Scan for the cell matching the given text and deliver its (X, Y) coordinate at center. 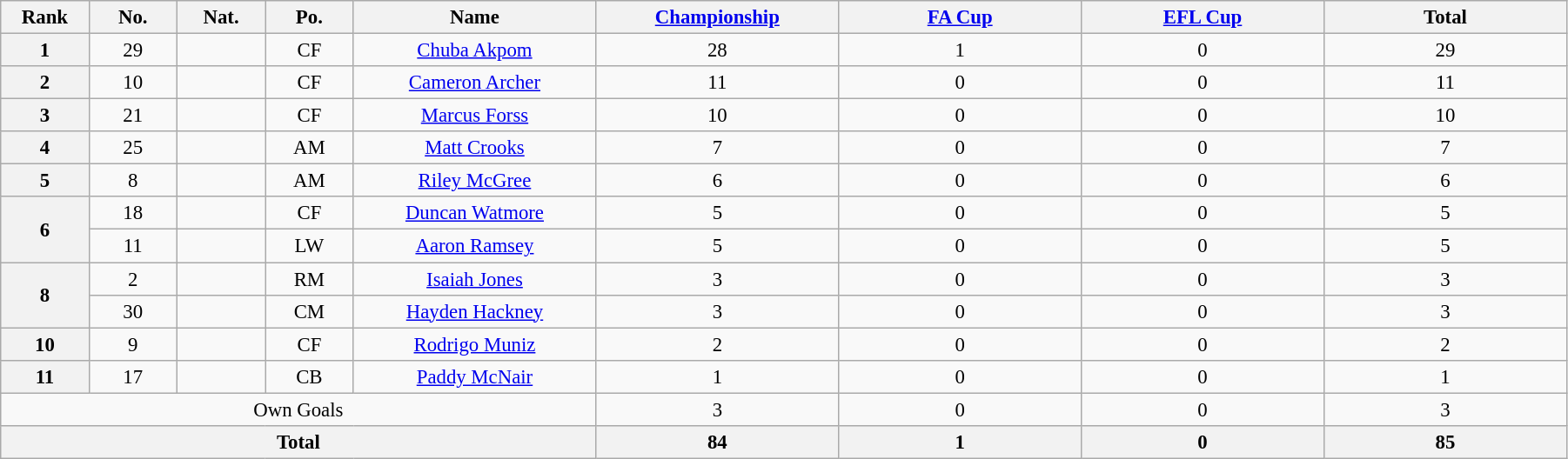
Cameron Archer (475, 83)
Matt Crooks (475, 148)
Po. (310, 17)
85 (1444, 442)
Aaron Ramsey (475, 246)
RM (310, 279)
30 (132, 311)
Paddy McNair (475, 376)
Nat. (221, 17)
CB (310, 376)
Hayden Hackney (475, 311)
21 (132, 116)
Riley McGree (475, 181)
Marcus Forss (475, 116)
Own Goals (298, 409)
Rodrigo Muniz (475, 344)
Name (475, 17)
FA Cup (961, 17)
84 (717, 442)
No. (132, 17)
LW (310, 246)
Isaiah Jones (475, 279)
CM (310, 311)
EFL Cup (1203, 17)
Chuba Akpom (475, 50)
17 (132, 376)
25 (132, 148)
28 (717, 50)
4 (45, 148)
Rank (45, 17)
18 (132, 213)
Championship (717, 17)
9 (132, 344)
Duncan Watmore (475, 213)
